Find where the given text appears and provide that cell's center as [x, y] coordinate. 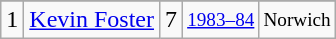
7 [172, 20]
Norwich [297, 20]
1 [12, 20]
Kevin Foster [92, 20]
1983–84 [221, 20]
